Identify which cell holds the provided text, then report its [X, Y] central coordinate. 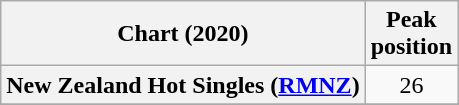
Peakposition [411, 34]
26 [411, 85]
Chart (2020) [183, 34]
New Zealand Hot Singles (RMNZ) [183, 85]
